Detect which cell encompasses the target text, then output its [x, y] center coordinate. 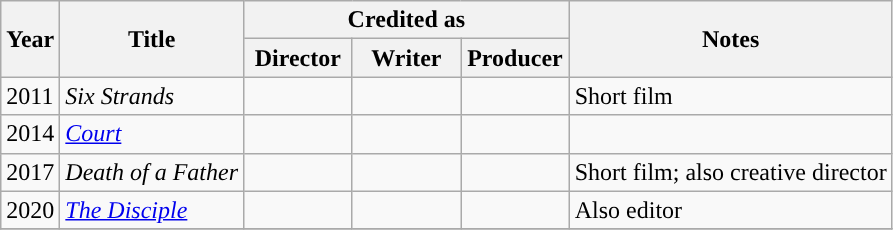
2017 [30, 172]
Court [152, 134]
Six Strands [152, 96]
2011 [30, 96]
Short film; also creative director [730, 172]
The Disciple [152, 210]
Notes [730, 39]
Credited as [407, 20]
Title [152, 39]
Year [30, 39]
Also editor [730, 210]
Death of a Father [152, 172]
Producer [516, 58]
Director [298, 58]
Writer [406, 58]
2014 [30, 134]
Short film [730, 96]
2020 [30, 210]
